Search for the cell housing the specified text and yield its (x, y) center coordinate. 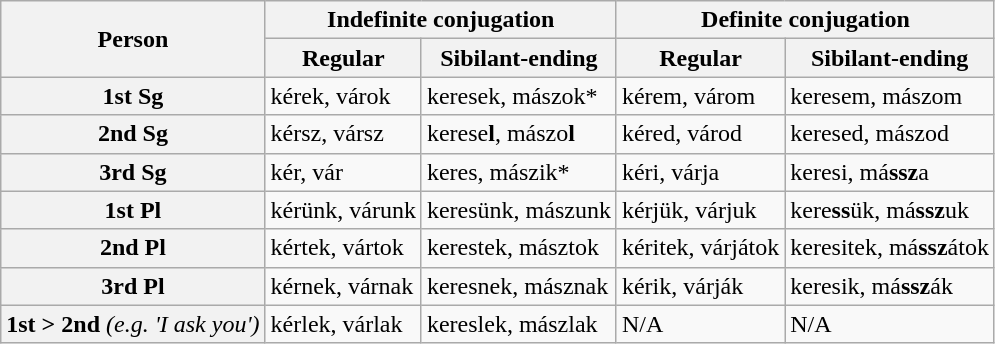
kérnek, várnak (343, 286)
keres, mászik* (518, 172)
keresünk, mászunk (518, 210)
kérjük, várjuk (700, 210)
kérünk, várunk (343, 210)
2nd Pl (133, 248)
kér, vár (343, 172)
kérek, várok (343, 96)
kéri, várja (700, 172)
kérik, várják (700, 286)
kéritek, várjátok (700, 248)
keresitek, másszátok (890, 248)
keresik, másszák (890, 286)
Definite conjugation (805, 20)
Person (133, 39)
3rd Pl (133, 286)
keressük, másszuk (890, 210)
1st Pl (133, 210)
keresi, mássza (890, 172)
kérsz, vársz (343, 134)
3rd Sg (133, 172)
keresed, mászod (890, 134)
keresem, mászom (890, 96)
keresnek, másznak (518, 286)
kértek, vártok (343, 248)
kérem, várom (700, 96)
1st Sg (133, 96)
kéred, várod (700, 134)
kereslek, mászlak (518, 324)
kerestek, másztok (518, 248)
kérlek, várlak (343, 324)
Indefinite conjugation (440, 20)
keresek, mászok* (518, 96)
1st > 2nd (e.g. 'I ask you') (133, 324)
2nd Sg (133, 134)
keresel, mászol (518, 134)
